Output the (x, y) coordinate of the center of the cell containing the given text.  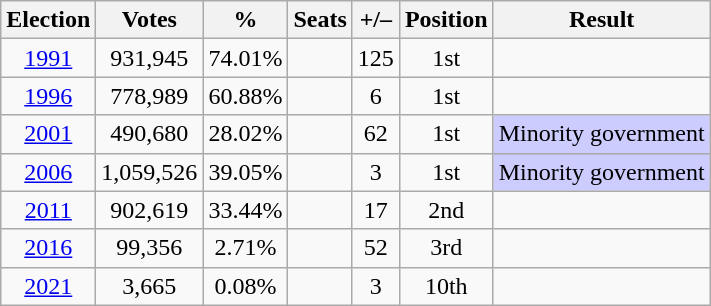
2006 (48, 172)
62 (376, 134)
6 (376, 96)
2016 (48, 248)
99,356 (150, 248)
2011 (48, 210)
2nd (446, 210)
60.88% (246, 96)
Votes (150, 20)
2.71% (246, 248)
10th (446, 286)
+/– (376, 20)
17 (376, 210)
2021 (48, 286)
902,619 (150, 210)
52 (376, 248)
490,680 (150, 134)
1,059,526 (150, 172)
125 (376, 58)
778,989 (150, 96)
74.01% (246, 58)
3,665 (150, 286)
931,945 (150, 58)
Result (602, 20)
0.08% (246, 286)
1991 (48, 58)
1996 (48, 96)
Seats (320, 20)
% (246, 20)
3rd (446, 248)
Position (446, 20)
33.44% (246, 210)
28.02% (246, 134)
Election (48, 20)
39.05% (246, 172)
2001 (48, 134)
